Capture the cell that displays the provided text and extract its [X, Y] central coordinate. 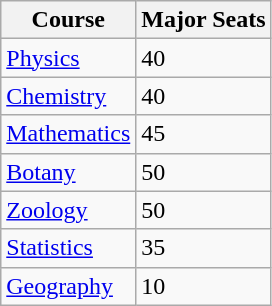
Geography [68, 286]
Major Seats [204, 20]
Chemistry [68, 96]
Zoology [68, 210]
35 [204, 248]
Mathematics [68, 134]
10 [204, 286]
Physics [68, 58]
Course [68, 20]
Botany [68, 172]
45 [204, 134]
Statistics [68, 248]
